Search for the cell housing the specified text and yield its (X, Y) center coordinate. 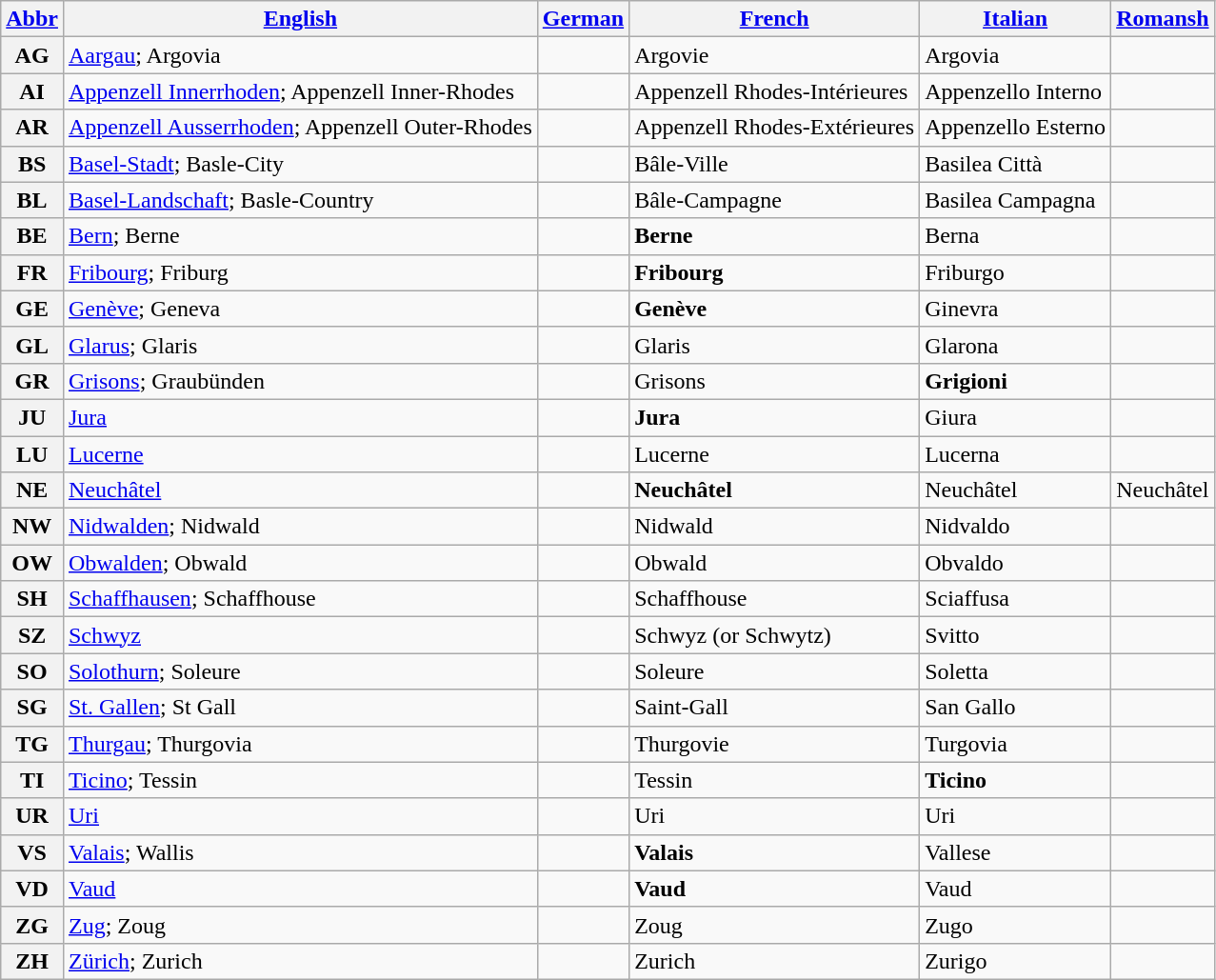
Tessin (775, 780)
NW (32, 527)
Giura (1015, 417)
Berne (775, 236)
Bâle-Ville (775, 164)
SH (32, 599)
Glarus; Glaris (300, 345)
Nidwald (775, 527)
Aargau; Argovia (300, 55)
Basel-Landschaft; Basle-Country (300, 200)
Schwyz (300, 635)
AG (32, 55)
Svitto (1015, 635)
LU (32, 454)
French (775, 19)
Obvaldo (1015, 563)
Nidwalden; Nidwald (300, 527)
Appenzell Rhodes-Intérieures (775, 91)
VD (32, 889)
TI (32, 780)
NE (32, 490)
Appenzell Rhodes-Extérieures (775, 128)
Lucerna (1015, 454)
Zürich; Zurich (300, 961)
Berna (1015, 236)
ZH (32, 961)
Zugo (1015, 925)
Grisons; Graubünden (300, 381)
Turgovia (1015, 744)
Abbr (32, 19)
FR (32, 272)
Valais (775, 852)
Appenzell Innerrhoden; Appenzell Inner-Rhodes (300, 91)
Genève (775, 309)
Zoug (775, 925)
Soletta (1015, 671)
TG (32, 744)
Vallese (1015, 852)
BE (32, 236)
Appenzell Ausserrhoden; Appenzell Outer-Rhodes (300, 128)
Nidvaldo (1015, 527)
Argovia (1015, 55)
Zug; Zoug (300, 925)
Zurigo (1015, 961)
Saint-Gall (775, 708)
Solothurn; Soleure (300, 671)
Argovie (775, 55)
Italian (1015, 19)
AR (32, 128)
AI (32, 91)
Fribourg (775, 272)
Friburgo (1015, 272)
Romansh (1163, 19)
Appenzello Esterno (1015, 128)
UR (32, 816)
SG (32, 708)
GR (32, 381)
Obwald (775, 563)
ZG (32, 925)
Schaffhouse (775, 599)
Genève; Geneva (300, 309)
Fribourg; Friburg (300, 272)
Appenzello Interno (1015, 91)
OW (32, 563)
Bern; Berne (300, 236)
Basel-Stadt; Basle-City (300, 164)
Ginevra (1015, 309)
Grigioni (1015, 381)
San Gallo (1015, 708)
Valais; Wallis (300, 852)
Glarona (1015, 345)
BL (32, 200)
Schaffhausen; Schaffhouse (300, 599)
GL (32, 345)
Basilea Campagna (1015, 200)
BS (32, 164)
GE (32, 309)
Obwalden; Obwald (300, 563)
Ticino; Tessin (300, 780)
Schwyz (or Schwytz) (775, 635)
Sciaffusa (1015, 599)
St. Gallen; St Gall (300, 708)
Bâle-Campagne (775, 200)
Soleure (775, 671)
Basilea Città (1015, 164)
Zurich (775, 961)
Glaris (775, 345)
English (300, 19)
Thurgau; Thurgovia (300, 744)
Thurgovie (775, 744)
Ticino (1015, 780)
VS (32, 852)
Grisons (775, 381)
JU (32, 417)
SO (32, 671)
German (583, 19)
SZ (32, 635)
